Return (x, y) of the center of cell containing provided text 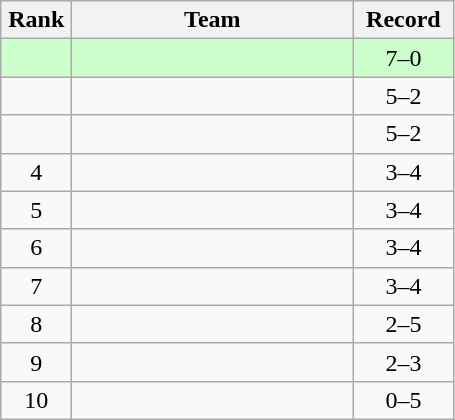
10 (36, 400)
4 (36, 172)
Record (404, 20)
7 (36, 286)
0–5 (404, 400)
9 (36, 362)
8 (36, 324)
7–0 (404, 58)
Team (212, 20)
6 (36, 248)
2–5 (404, 324)
Rank (36, 20)
2–3 (404, 362)
5 (36, 210)
